From the cell containing the given text, extract its center point as [X, Y] coordinate. 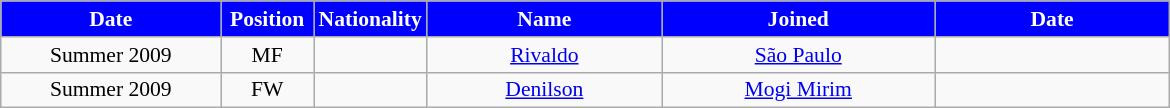
Name [544, 19]
Joined [798, 19]
São Paulo [798, 55]
Position [268, 19]
Rivaldo [544, 55]
Mogi Mirim [798, 90]
MF [268, 55]
FW [268, 90]
Denilson [544, 90]
Nationality [370, 19]
